Provide the [x, y] coordinate of the cell's center where the given text is located.  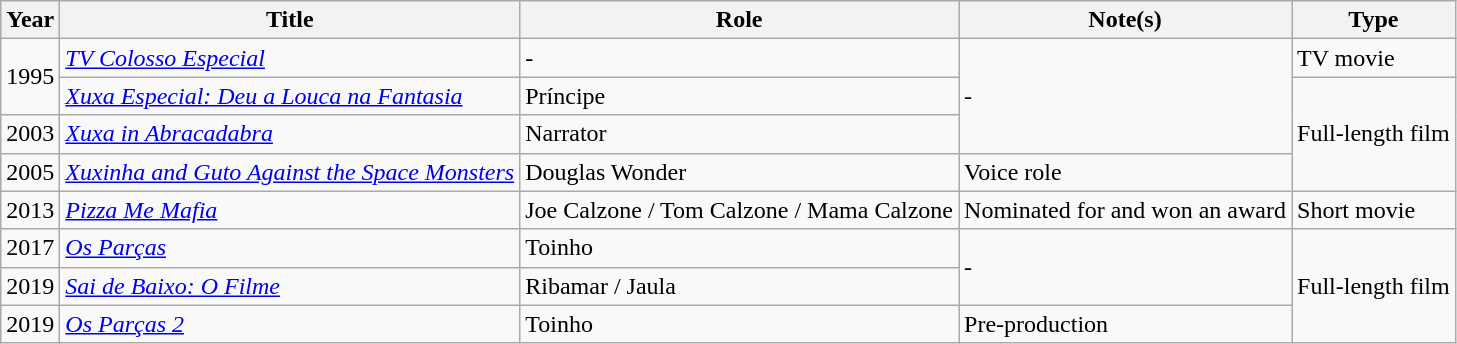
2003 [30, 134]
Role [740, 20]
Pizza Me Mafia [290, 210]
2013 [30, 210]
Narrator [740, 134]
Ribamar / Jaula [740, 286]
TV Colosso Especial [290, 58]
Year [30, 20]
Type [1374, 20]
Pre-production [1126, 324]
Douglas Wonder [740, 172]
Príncipe [740, 96]
Xuxinha and Guto Against the Space Monsters [290, 172]
Os Parças 2 [290, 324]
Joe Calzone / Tom Calzone / Mama Calzone [740, 210]
Xuxa in Abracadabra [290, 134]
Short movie [1374, 210]
1995 [30, 77]
Os Parças [290, 248]
2017 [30, 248]
Note(s) [1126, 20]
2005 [30, 172]
Xuxa Especial: Deu a Louca na Fantasia [290, 96]
TV movie [1374, 58]
Sai de Baixo: O Filme [290, 286]
Voice role [1126, 172]
Title [290, 20]
Nominated for and won an award [1126, 210]
